Detect which cell encompasses the target text, then output its [x, y] center coordinate. 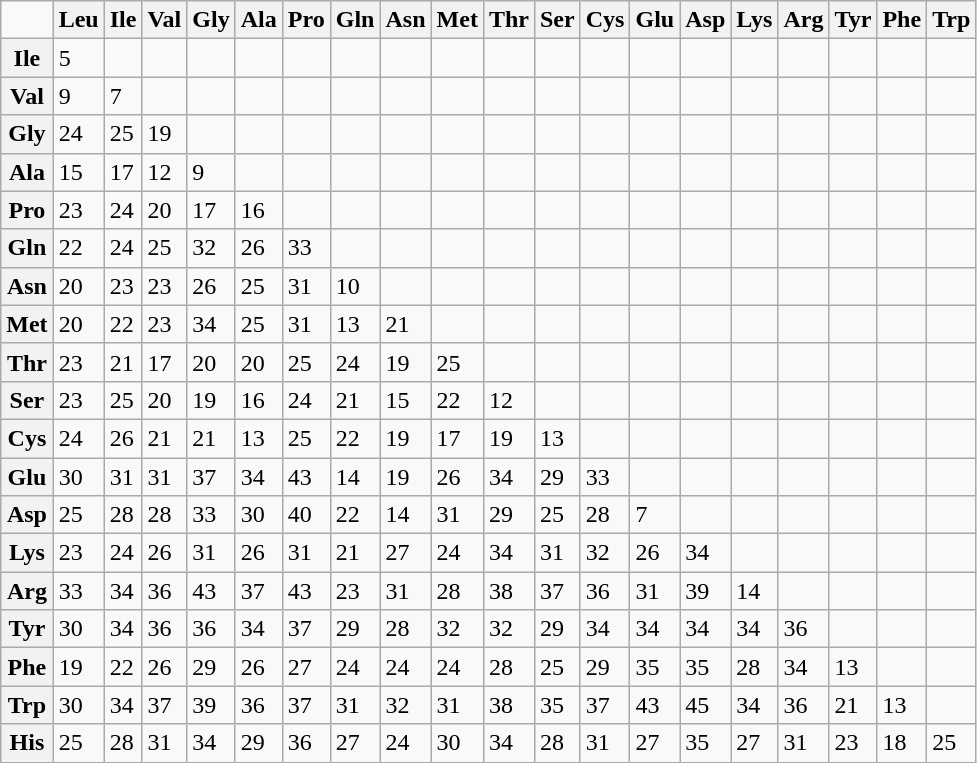
10 [355, 286]
His [27, 743]
45 [706, 705]
Leu [78, 20]
40 [306, 515]
18 [902, 743]
5 [78, 58]
